Extract the (x, y) coordinate from the center of the cell holding the provided text.  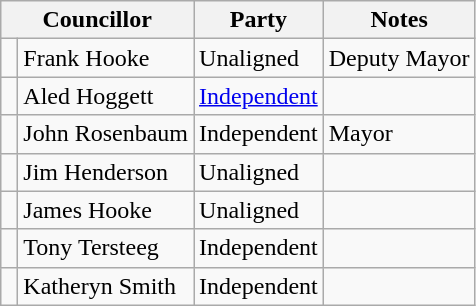
Notes (399, 20)
Councillor (98, 20)
Tony Tersteeg (106, 248)
James Hooke (106, 210)
Deputy Mayor (399, 58)
John Rosenbaum (106, 134)
Frank Hooke (106, 58)
Katheryn Smith (106, 286)
Party (259, 20)
Jim Henderson (106, 172)
Mayor (399, 134)
Aled Hoggett (106, 96)
